Find where the given text appears and provide that cell's center as [x, y] coordinate. 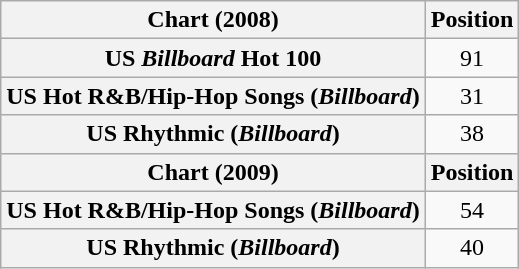
54 [472, 210]
40 [472, 248]
Chart (2008) [213, 20]
38 [472, 134]
91 [472, 58]
US Billboard Hot 100 [213, 58]
Chart (2009) [213, 172]
31 [472, 96]
